From the cell containing the given text, extract its center point as [x, y] coordinate. 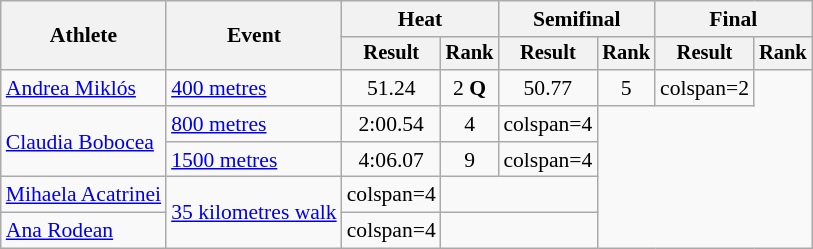
51.24 [392, 88]
35 kilometres walk [254, 212]
Final [734, 19]
colspan=2 [704, 88]
2 Q [470, 88]
Heat [420, 19]
Athlete [84, 36]
1500 metres [254, 160]
4 [470, 124]
5 [626, 88]
4:06.07 [392, 160]
Ana Rodean [84, 231]
800 metres [254, 124]
9 [470, 160]
Semifinal [576, 19]
400 metres [254, 88]
Mihaela Acatrinei [84, 195]
Claudia Bobocea [84, 142]
Event [254, 36]
50.77 [548, 88]
2:00.54 [392, 124]
Andrea Miklós [84, 88]
